Pinpoint the cell where the given text exists, returning its [x, y] midpoint coordinate. 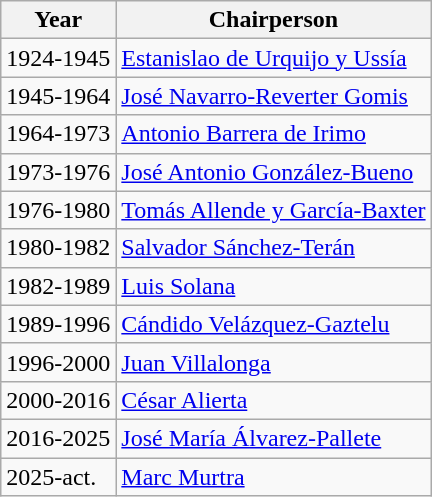
César Alierta [274, 400]
Juan Villalonga [274, 362]
Chairperson [274, 20]
José Antonio González-Bueno [274, 172]
1989-1996 [58, 324]
1996-2000 [58, 362]
2025-act. [58, 477]
1964-1973 [58, 134]
2000-2016 [58, 400]
Estanislao de Urquijo y Ussía [274, 58]
José María Álvarez-Pallete [274, 438]
1982-1989 [58, 286]
1976-1980 [58, 210]
José Navarro-Reverter Gomis [274, 96]
Salvador Sánchez-Terán [274, 248]
2016-2025 [58, 438]
1980-1982 [58, 248]
1973-1976 [58, 172]
Luis Solana [274, 286]
Marc Murtra [274, 477]
Year [58, 20]
Cándido Velázquez-Gaztelu [274, 324]
1945-1964 [58, 96]
1924-1945 [58, 58]
Antonio Barrera de Irimo [274, 134]
Tomás Allende y García-Baxter [274, 210]
